Return the [x, y] coordinate for the center point of the cell that contains the specified text.  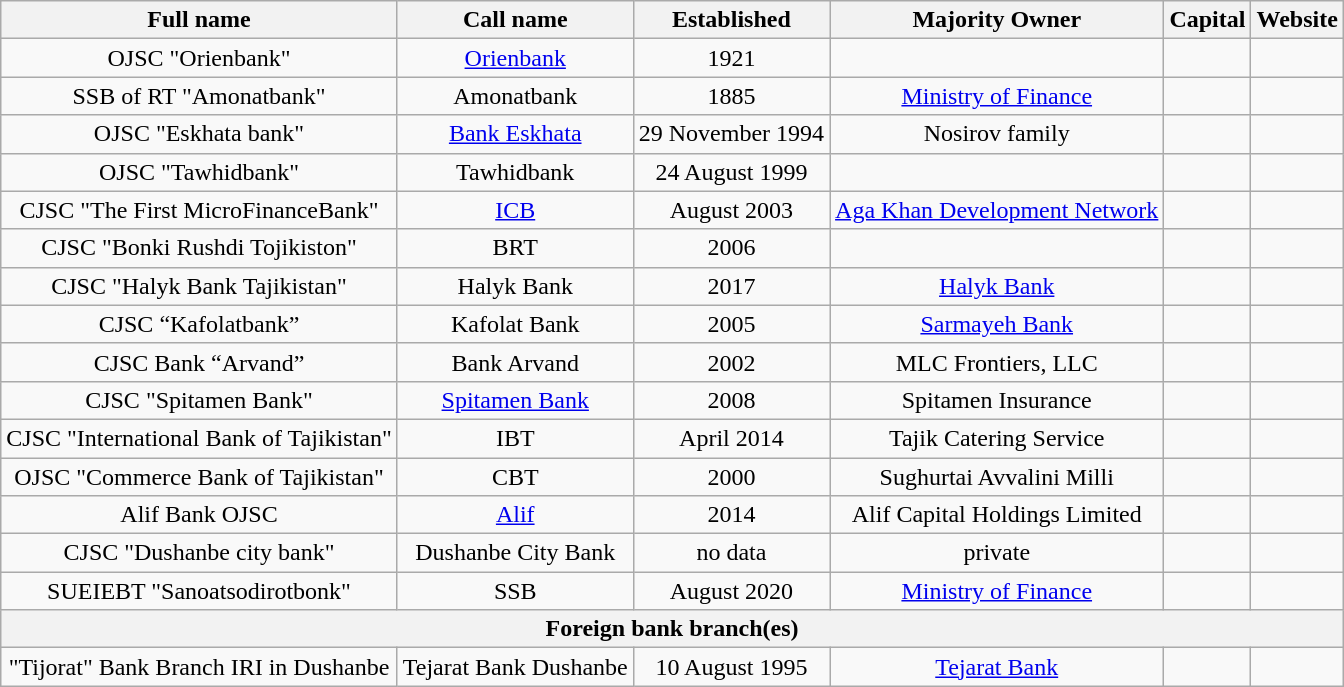
no data [731, 553]
10 August 1995 [731, 667]
Dushanbe City Bank [515, 553]
Sarmayeh Bank [997, 324]
1885 [731, 96]
1921 [731, 58]
Capital [1208, 20]
OJSC "Commerce Bank of Tajikistan" [199, 477]
CJSC "Bonki Rushdi Tojikiston" [199, 248]
Established [731, 20]
SSB of RT "Amonatbank" [199, 96]
2002 [731, 362]
Alif Bank OJSC [199, 515]
SSB [515, 591]
Majority Owner [997, 20]
August 2003 [731, 210]
2000 [731, 477]
Bank Eskhata [515, 134]
Tejarat Bank [997, 667]
2017 [731, 286]
29 November 1994 [731, 134]
IBT [515, 438]
Spitamen Bank [515, 400]
CJSC "Halyk Bank Tajikistan" [199, 286]
Spitamen Insurance [997, 400]
April 2014 [731, 438]
Aga Khan Development Network [997, 210]
Alif [515, 515]
Nosirov family [997, 134]
Tejarat Bank Dushanbe [515, 667]
ICB [515, 210]
CJSC "Dushanbe city bank" [199, 553]
CJSC "Spitamen Bank" [199, 400]
Alif Capital Holdings Limited [997, 515]
Full name [199, 20]
SUEIEBT "Sanoatsodirotbonk" [199, 591]
2005 [731, 324]
Foreign bank branch(es) [672, 629]
Kafolat Bank [515, 324]
MLC Frontiers, LLC [997, 362]
2006 [731, 248]
2008 [731, 400]
BRT [515, 248]
Tajik Catering Service [997, 438]
OJSC "Eskhata bank" [199, 134]
CJSC "International Bank of Tajikistan" [199, 438]
Website [1297, 20]
CJSC Bank “Arvand” [199, 362]
24 August 1999 [731, 172]
2014 [731, 515]
August 2020 [731, 591]
Sughurtai Avvalini Milli [997, 477]
Bank Arvand [515, 362]
OJSC "Orienbank" [199, 58]
Tawhidbank [515, 172]
Orienbank [515, 58]
CBT [515, 477]
CJSC “Kafolatbank” [199, 324]
Call name [515, 20]
CJSC "The First MicroFinanceBank" [199, 210]
"Tijorat" Bank Branch IRI in Dushanbe [199, 667]
private [997, 553]
OJSC "Tawhidbank" [199, 172]
Amonatbank [515, 96]
